Locate the cell with the specified text and output its [X, Y] center coordinate. 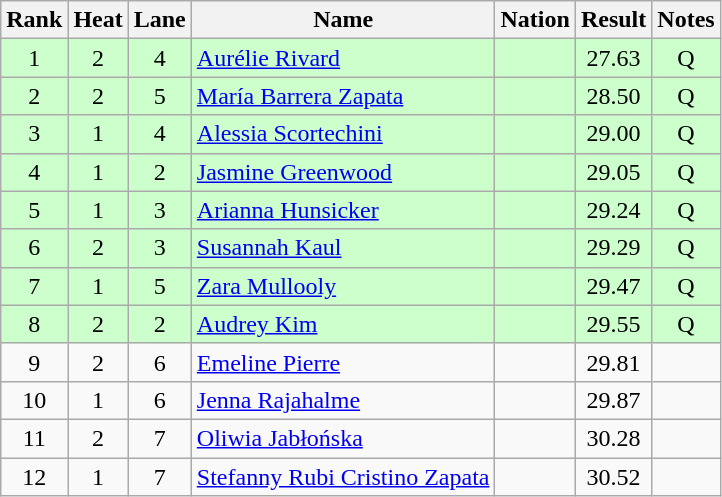
Name [343, 20]
Aurélie Rivard [343, 58]
12 [34, 477]
10 [34, 400]
11 [34, 438]
Nation [535, 20]
Result [613, 20]
Jasmine Greenwood [343, 172]
29.24 [613, 210]
Stefanny Rubi Cristino Zapata [343, 477]
29.05 [613, 172]
9 [34, 362]
Jenna Rajahalme [343, 400]
29.87 [613, 400]
Oliwia Jabłońska [343, 438]
29.47 [613, 286]
Arianna Hunsicker [343, 210]
27.63 [613, 58]
8 [34, 324]
28.50 [613, 96]
30.52 [613, 477]
29.00 [613, 134]
Audrey Kim [343, 324]
30.28 [613, 438]
Lane [160, 20]
29.29 [613, 248]
María Barrera Zapata [343, 96]
29.55 [613, 324]
Alessia Scortechini [343, 134]
Notes [686, 20]
Susannah Kaul [343, 248]
Zara Mullooly [343, 286]
Heat [98, 20]
29.81 [613, 362]
Emeline Pierre [343, 362]
Rank [34, 20]
